Return [X, Y] of the center of cell containing provided text 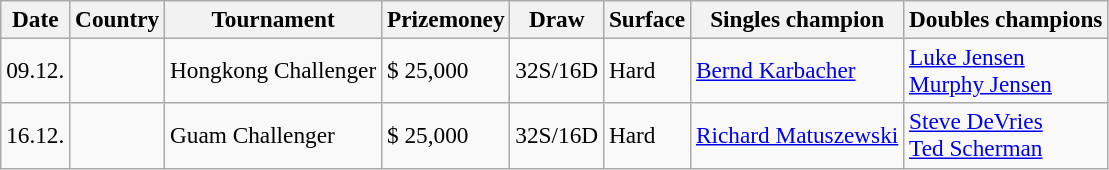
Prizemoney [446, 19]
Steve DeVries Ted Scherman [1006, 136]
Guam Challenger [274, 136]
Luke Jensen Murphy Jensen [1006, 70]
16.12. [36, 136]
09.12. [36, 70]
Doubles champions [1006, 19]
Richard Matuszewski [798, 136]
Date [36, 19]
Draw [557, 19]
Hongkong Challenger [274, 70]
Surface [648, 19]
Tournament [274, 19]
Country [118, 19]
Bernd Karbacher [798, 70]
Singles champion [798, 19]
